Determine the [x, y] coordinate at the center of the cell enclosing the given text.  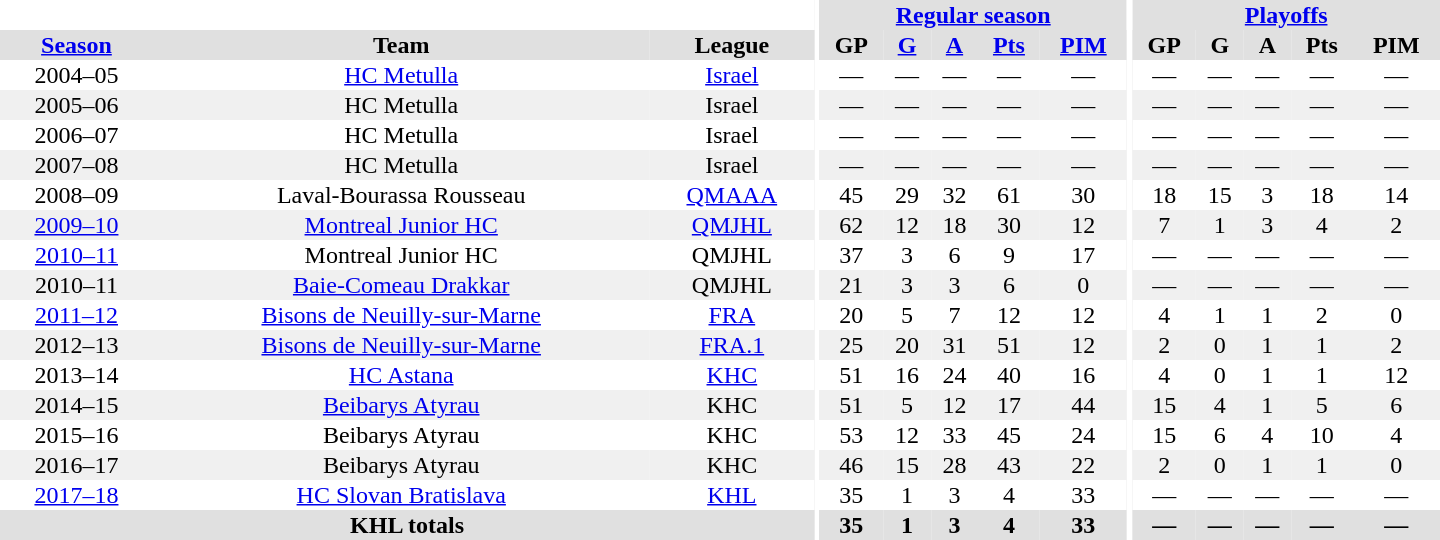
Season [76, 45]
28 [954, 465]
Laval-Bourassa Rousseau [402, 195]
HC Astana [402, 375]
2015–16 [76, 435]
25 [851, 345]
37 [851, 255]
53 [851, 435]
14 [1396, 195]
HC Slovan Bratislava [402, 495]
10 [1322, 435]
KHL totals [407, 525]
43 [1009, 465]
KHL [732, 495]
QMAAA [732, 195]
2008–09 [76, 195]
2014–15 [76, 405]
FRA [732, 315]
61 [1009, 195]
46 [851, 465]
2005–06 [76, 105]
2012–13 [76, 345]
2013–14 [76, 375]
2009–10 [76, 225]
Team [402, 45]
31 [954, 345]
40 [1009, 375]
2007–08 [76, 165]
29 [906, 195]
32 [954, 195]
9 [1009, 255]
21 [851, 285]
2016–17 [76, 465]
FRA.1 [732, 345]
62 [851, 225]
44 [1084, 405]
League [732, 45]
Baie-Comeau Drakkar [402, 285]
22 [1084, 465]
2017–18 [76, 495]
Playoffs [1286, 15]
2004–05 [76, 75]
Regular season [973, 15]
2011–12 [76, 315]
2006–07 [76, 135]
